Find where the given text appears and provide that cell's center as (x, y) coordinate. 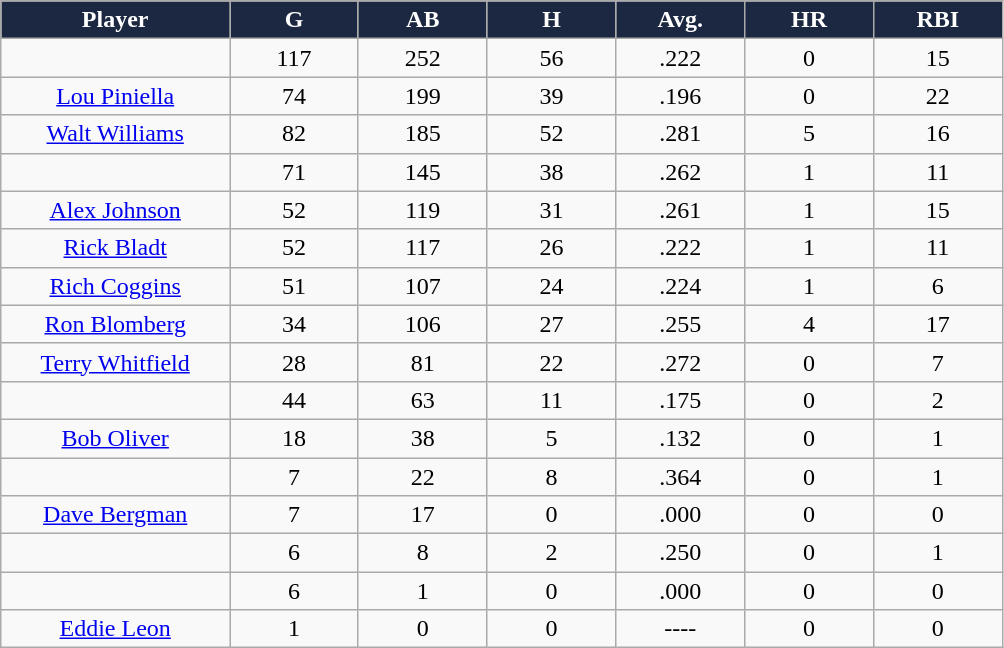
Bob Oliver (116, 438)
27 (552, 324)
.255 (680, 324)
Dave Bergman (116, 515)
.196 (680, 96)
G (294, 20)
AB (422, 20)
.262 (680, 172)
Alex Johnson (116, 210)
252 (422, 58)
Terry Whitfield (116, 362)
Ron Blomberg (116, 324)
.261 (680, 210)
56 (552, 58)
---- (680, 629)
34 (294, 324)
81 (422, 362)
.281 (680, 134)
Eddie Leon (116, 629)
82 (294, 134)
199 (422, 96)
Rich Coggins (116, 286)
Rick Bladt (116, 248)
119 (422, 210)
.175 (680, 400)
.364 (680, 477)
44 (294, 400)
.272 (680, 362)
HR (810, 20)
H (552, 20)
185 (422, 134)
71 (294, 172)
106 (422, 324)
.132 (680, 438)
107 (422, 286)
31 (552, 210)
Avg. (680, 20)
Lou Piniella (116, 96)
26 (552, 248)
39 (552, 96)
145 (422, 172)
4 (810, 324)
.250 (680, 553)
Player (116, 20)
24 (552, 286)
.224 (680, 286)
Walt Williams (116, 134)
RBI (938, 20)
18 (294, 438)
16 (938, 134)
63 (422, 400)
51 (294, 286)
28 (294, 362)
74 (294, 96)
